For the text-containing cell, return its midpoint in [x, y] coordinate format. 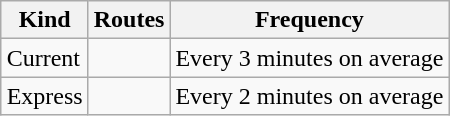
Current [44, 58]
Frequency [310, 20]
Every 2 minutes on average [310, 96]
Express [44, 96]
Every 3 minutes on average [310, 58]
Routes [129, 20]
Kind [44, 20]
